Detect which cell encompasses the target text, then output its [x, y] center coordinate. 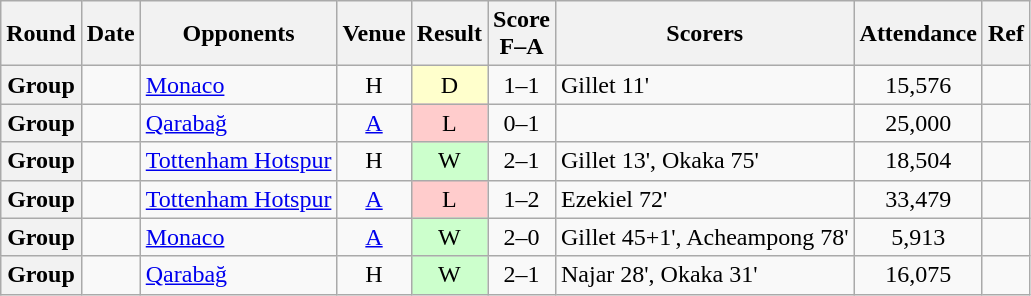
15,576 [918, 85]
1–2 [522, 199]
Ezekiel 72' [704, 199]
Najar 28', Okaka 31' [704, 275]
0–1 [522, 123]
33,479 [918, 199]
Attendance [918, 34]
Round [41, 34]
Gillet 13', Okaka 75' [704, 161]
Gillet 45+1', Acheampong 78' [704, 237]
D [449, 85]
1–1 [522, 85]
5,913 [918, 237]
16,075 [918, 275]
2–0 [522, 237]
Ref [1006, 34]
18,504 [918, 161]
Result [449, 34]
25,000 [918, 123]
Venue [374, 34]
ScoreF–A [522, 34]
Opponents [238, 34]
Scorers [704, 34]
Date [110, 34]
Gillet 11' [704, 85]
